Locate the cell with the specified text and output its [x, y] center coordinate. 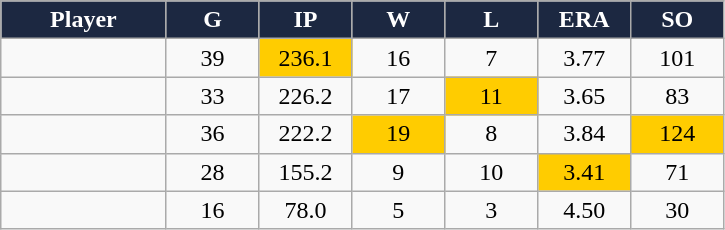
3.84 [584, 134]
236.1 [306, 58]
222.2 [306, 134]
ERA [584, 20]
78.0 [306, 210]
33 [212, 96]
SO [678, 20]
3 [492, 210]
3.77 [584, 58]
124 [678, 134]
9 [398, 172]
155.2 [306, 172]
28 [212, 172]
3.41 [584, 172]
7 [492, 58]
Player [84, 20]
8 [492, 134]
19 [398, 134]
11 [492, 96]
G [212, 20]
3.65 [584, 96]
39 [212, 58]
IP [306, 20]
5 [398, 210]
71 [678, 172]
101 [678, 58]
226.2 [306, 96]
L [492, 20]
10 [492, 172]
17 [398, 96]
83 [678, 96]
36 [212, 134]
4.50 [584, 210]
30 [678, 210]
W [398, 20]
